Provide the [x, y] coordinate of the cell's center where the given text is located.  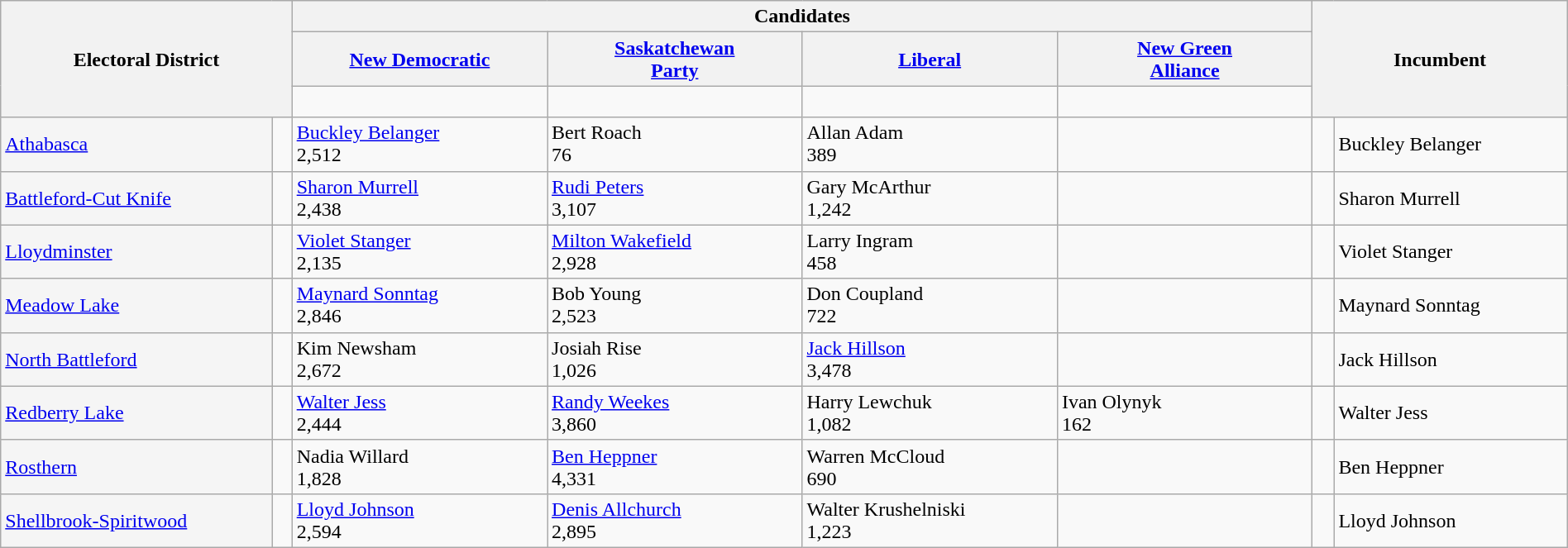
Gary McArthur1,242 [930, 198]
Jack Hillson [1451, 359]
Walter Jess2,444 [419, 413]
Ivan Olynyk162 [1184, 413]
Maynard Sonntag2,846 [419, 306]
Josiah Rise1,026 [675, 359]
Sharon Murrell2,438 [419, 198]
Nadia Willard1,828 [419, 466]
Bob Young2,523 [675, 306]
Violet Stanger2,135 [419, 251]
Walter Krushelniski1,223 [930, 521]
Walter Jess [1451, 413]
Lloydminster [136, 251]
SaskatchewanParty [675, 60]
Incumbent [1441, 60]
Warren McCloud690 [930, 466]
Maynard Sonntag [1451, 306]
Larry Ingram458 [930, 251]
Ben Heppner [1451, 466]
Kim Newsham2,672 [419, 359]
Candidates [802, 17]
Milton Wakefield2,928 [675, 251]
Don Coupland722 [930, 306]
Rosthern [136, 466]
Buckley Belanger [1451, 144]
Athabasca [136, 144]
Ben Heppner4,331 [675, 466]
Rudi Peters3,107 [675, 198]
Jack Hillson3,478 [930, 359]
Electoral District [146, 60]
Liberal [930, 60]
Sharon Murrell [1451, 198]
Lloyd Johnson [1451, 521]
Violet Stanger [1451, 251]
Meadow Lake [136, 306]
Lloyd Johnson2,594 [419, 521]
Randy Weekes3,860 [675, 413]
New GreenAlliance [1184, 60]
Harry Lewchuk1,082 [930, 413]
North Battleford [136, 359]
Battleford-Cut Knife [136, 198]
Denis Allchurch2,895 [675, 521]
Shellbrook-Spiritwood [136, 521]
Redberry Lake [136, 413]
Allan Adam389 [930, 144]
Bert Roach76 [675, 144]
New Democratic [419, 60]
Buckley Belanger2,512 [419, 144]
